Return the (X, Y) coordinate for the center point of the cell that contains the specified text.  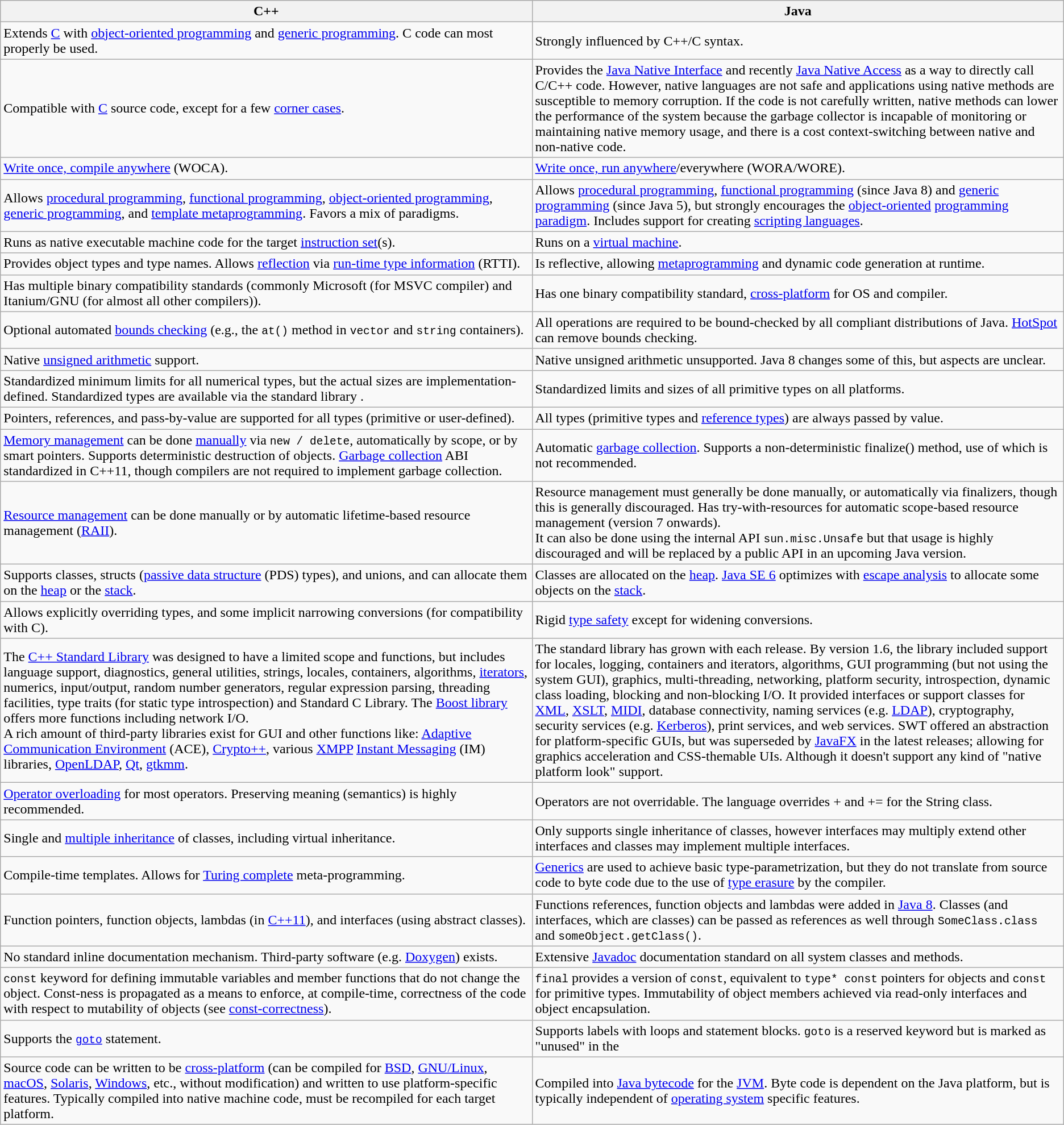
Optional automated bounds checking (e.g., the at() method in vector and string containers). (266, 330)
Rigid type safety except for widening conversions. (798, 620)
Runs on a virtual machine. (798, 242)
All types (primitive types and reference types) are always passed by value. (798, 418)
Compatible with C source code, except for a few corner cases. (266, 108)
Supports the goto statement. (266, 1038)
Extends C with object-oriented programming and generic programming. C code can most properly be used. (266, 41)
Extensive Javadoc documentation standard on all system classes and methods. (798, 957)
Operators are not overridable. The language overrides + and += for the String class. (798, 802)
Native unsigned arithmetic unsupported. Java 8 changes some of this, but aspects are unclear. (798, 359)
Write once, compile anywhere (WOCA). (266, 168)
Is reflective, allowing metaprogramming and dynamic code generation at runtime. (798, 264)
Native unsigned arithmetic support. (266, 359)
Function pointers, function objects, lambdas (in C++11), and interfaces (using abstract classes). (266, 920)
C++ (266, 11)
All operations are required to be bound-checked by all compliant distributions of Java. HotSpot can remove bounds checking. (798, 330)
Allows explicitly overriding types, and some implicit narrowing conversions (for compatibility with C). (266, 620)
Classes are allocated on the heap. Java SE 6 optimizes with escape analysis to allocate some objects on the stack. (798, 583)
Compile-time templates. Allows for Turing complete meta-programming. (266, 875)
No standard inline documentation mechanism. Third-party software (e.g. Doxygen) exists. (266, 957)
Operator overloading for most operators. Preserving meaning (semantics) is highly recommended. (266, 802)
Resource management can be done manually or by automatic lifetime-based resource management (RAII). (266, 523)
Supports labels with loops and statement blocks. goto is a reserved keyword but is marked as "unused" in the (798, 1038)
Strongly influenced by C++/C syntax. (798, 41)
Automatic garbage collection. Supports a non-deterministic finalize() method, use of which is not recommended. (798, 455)
Java (798, 11)
Provides object types and type names. Allows reflection via run-time type information (RTTI). (266, 264)
Runs as native executable machine code for the target instruction set(s). (266, 242)
Standardized limits and sizes of all primitive types on all platforms. (798, 389)
Write once, run anywhere/everywhere (WORA/WORE). (798, 168)
Pointers, references, and pass-by-value are supported for all types (primitive or user-defined). (266, 418)
Supports classes, structs (passive data structure (PDS) types), and unions, and can allocate them on the heap or the stack. (266, 583)
Only supports single inheritance of classes, however interfaces may multiply extend other interfaces and classes may implement multiple interfaces. (798, 838)
Has multiple binary compatibility standards (commonly Microsoft (for MSVC compiler) and Itanium/GNU (for almost all other compilers)). (266, 293)
Single and multiple inheritance of classes, including virtual inheritance. (266, 838)
Has one binary compatibility standard, cross-platform for OS and compiler. (798, 293)
